Pinpoint the cell where the given text exists, returning its [X, Y] midpoint coordinate. 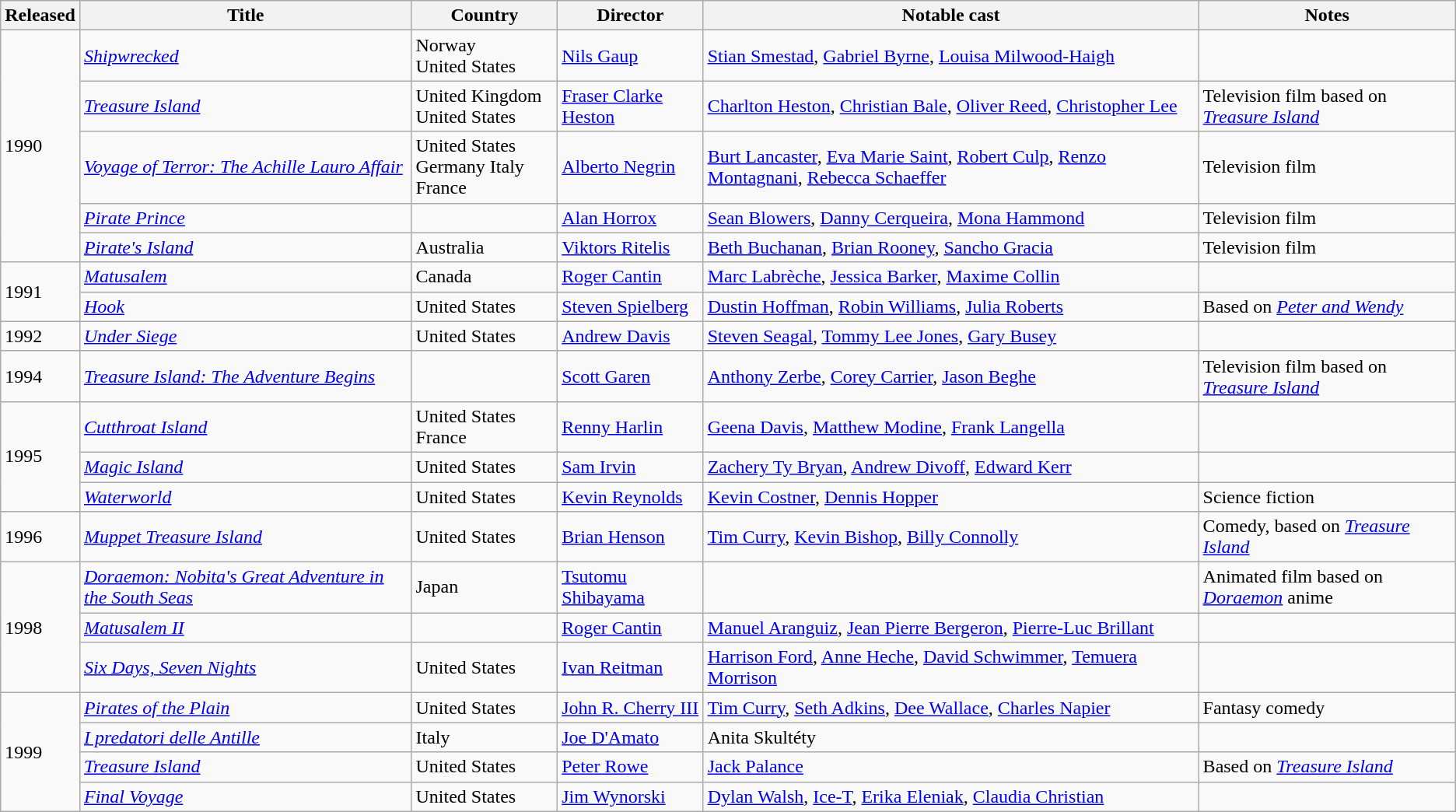
Based on Peter and Wendy [1327, 306]
Fraser Clarke Heston [630, 106]
Final Voyage [246, 796]
Italy [485, 737]
1990 [40, 146]
Burt Lancaster, Eva Marie Saint, Robert Culp, Renzo Montagnani, Rebecca Schaeffer [950, 167]
1995 [40, 456]
Pirate Prince [246, 218]
Stian Smestad, Gabriel Byrne, Louisa Milwood-Haigh [950, 56]
Matusalem II [246, 628]
Anita Skultéty [950, 737]
I predatori delle Antille [246, 737]
Beth Buchanan, Brian Rooney, Sancho Gracia [950, 247]
Ivan Reitman [630, 667]
United StatesFrance [485, 426]
Waterworld [246, 497]
Nils Gaup [630, 56]
Shipwrecked [246, 56]
Director [630, 16]
Doraemon: Nobita's Great Adventure in the South Seas [246, 588]
1991 [40, 292]
Under Siege [246, 336]
Country [485, 16]
Geena Davis, Matthew Modine, Frank Langella [950, 426]
Anthony Zerbe, Corey Carrier, Jason Beghe [950, 376]
Animated film based on Doraemon anime [1327, 588]
Joe D'Amato [630, 737]
Dylan Walsh, Ice-T, Erika Eleniak, Claudia Christian [950, 796]
Hook [246, 306]
Treasure Island: The Adventure Begins [246, 376]
Pirates of the Plain [246, 708]
Notable cast [950, 16]
NorwayUnited States [485, 56]
Fantasy comedy [1327, 708]
Alberto Negrin [630, 167]
Kevin Reynolds [630, 497]
Renny Harlin [630, 426]
Japan [485, 588]
Based on Treasure Island [1327, 767]
Six Days, Seven Nights [246, 667]
Marc Labrèche, Jessica Barker, Maxime Collin [950, 277]
United StatesGermany Italy France [485, 167]
John R. Cherry III [630, 708]
Scott Garen [630, 376]
Pirate's Island [246, 247]
Viktors Ritelis [630, 247]
1999 [40, 752]
Steven Seagal, Tommy Lee Jones, Gary Busey [950, 336]
Sean Blowers, Danny Cerqueira, Mona Hammond [950, 218]
1994 [40, 376]
Brian Henson [630, 537]
1992 [40, 336]
Harrison Ford, Anne Heche, David Schwimmer, Temuera Morrison [950, 667]
Jack Palance [950, 767]
Muppet Treasure Island [246, 537]
1998 [40, 628]
Alan Horrox [630, 218]
Science fiction [1327, 497]
Kevin Costner, Dennis Hopper [950, 497]
Released [40, 16]
Title [246, 16]
1996 [40, 537]
Jim Wynorski [630, 796]
Canada [485, 277]
Dustin Hoffman, Robin Williams, Julia Roberts [950, 306]
Sam Irvin [630, 467]
Matusalem [246, 277]
Cutthroat Island [246, 426]
Peter Rowe [630, 767]
Tim Curry, Seth Adkins, Dee Wallace, Charles Napier [950, 708]
Steven Spielberg [630, 306]
Magic Island [246, 467]
Andrew Davis [630, 336]
Notes [1327, 16]
Voyage of Terror: The Achille Lauro Affair [246, 167]
Australia [485, 247]
Tim Curry, Kevin Bishop, Billy Connolly [950, 537]
Comedy, based on Treasure Island [1327, 537]
Charlton Heston, Christian Bale, Oliver Reed, Christopher Lee [950, 106]
Zachery Ty Bryan, Andrew Divoff, Edward Kerr [950, 467]
Manuel Aranguiz, Jean Pierre Bergeron, Pierre-Luc Brillant [950, 628]
United KingdomUnited States [485, 106]
Tsutomu Shibayama [630, 588]
